From the cell containing the given text, extract its center point as (X, Y) coordinate. 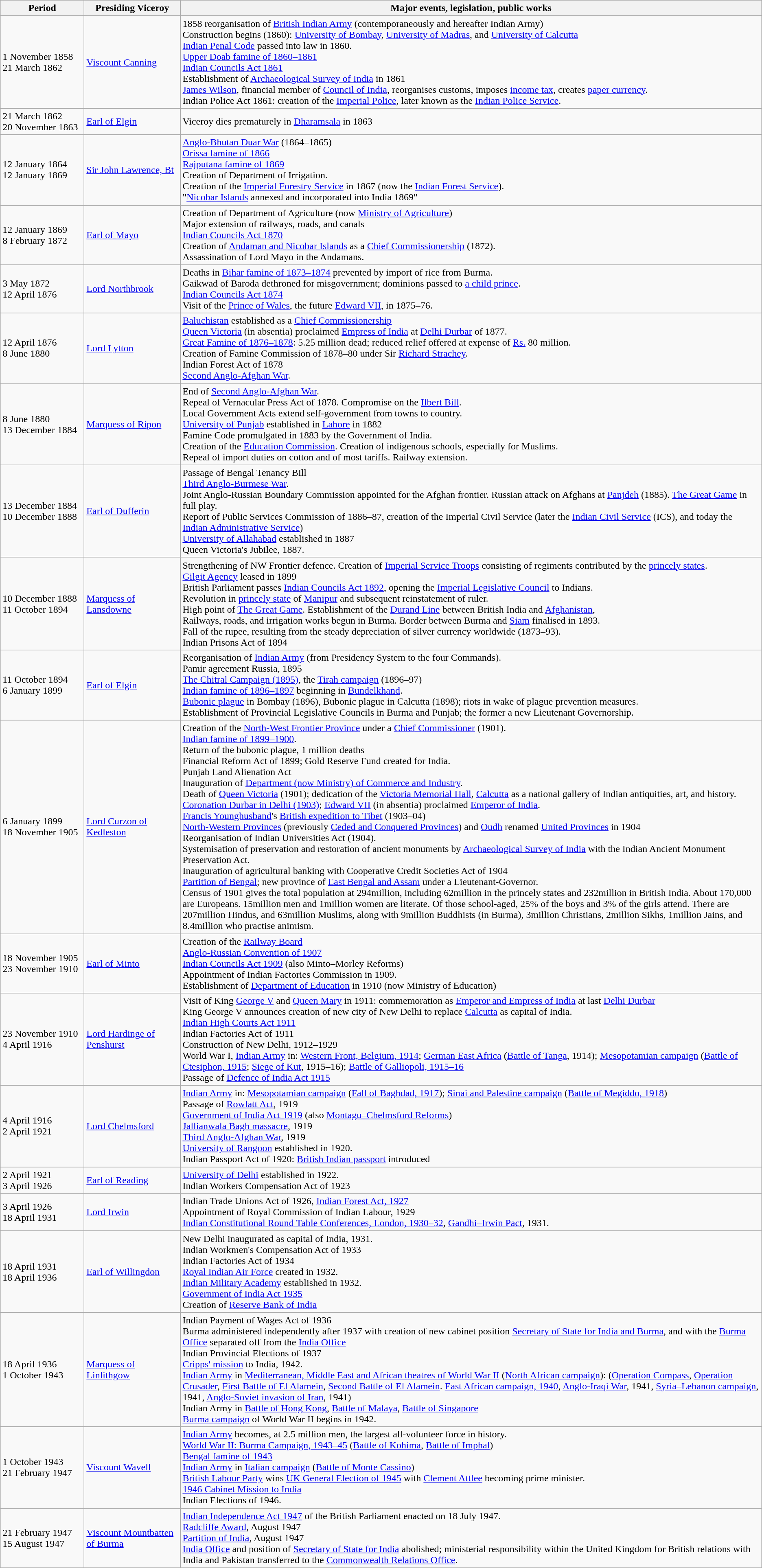
Marquess of Lansdowne (132, 603)
Earl of Mayo (132, 235)
10 December 188811 October 1894 (42, 603)
12 April 18768 June 1880 (42, 348)
Earl of Dufferin (132, 511)
18 April 193118 April 1936 (42, 1272)
Marquess of Linlithgow (132, 1369)
Lord Curzon of Kedleston (132, 827)
University of Delhi established in 1922. Indian Workers Compensation Act of 1923 (471, 1180)
12 January 18698 February 1872 (42, 235)
Period (42, 8)
Earl of Reading (132, 1180)
Major events, legislation, public works (471, 8)
Viscount Wavell (132, 1467)
Earl of Willingdon (132, 1272)
1 November 185821 March 1862 (42, 62)
Marquess of Ripon (132, 424)
Viscount Mountbatten of Burma (132, 1538)
Lord Northbrook (132, 289)
Sir John Lawrence, Bt (132, 170)
Earl of Minto (132, 964)
Lord Hardinge of Penshurst (132, 1040)
18 November 190523 November 1910 (42, 964)
6 January 189918 November 1905 (42, 827)
3 April 192618 April 1931 (42, 1212)
Viceroy dies prematurely in Dharamsala in 1863 (471, 121)
Lord Irwin (132, 1212)
Viscount Canning (132, 62)
1 October 194321 February 1947 (42, 1467)
21 February 194715 August 1947 (42, 1538)
21 March 186220 November 1863 (42, 121)
3 May 187212 April 1876 (42, 289)
Lord Chelmsford (132, 1126)
Lord Lytton (132, 348)
4 April 19162 April 1921 (42, 1126)
13 December 188410 December 1888 (42, 511)
23 November 19104 April 1916 (42, 1040)
12 January 186412 January 1869 (42, 170)
Presiding Viceroy (132, 8)
11 October 18946 January 1899 (42, 685)
18 April 19361 October 1943 (42, 1369)
2 April 19213 April 1926 (42, 1180)
8 June 188013 December 1884 (42, 424)
